Detect which cell encompasses the target text, then output its (X, Y) center coordinate. 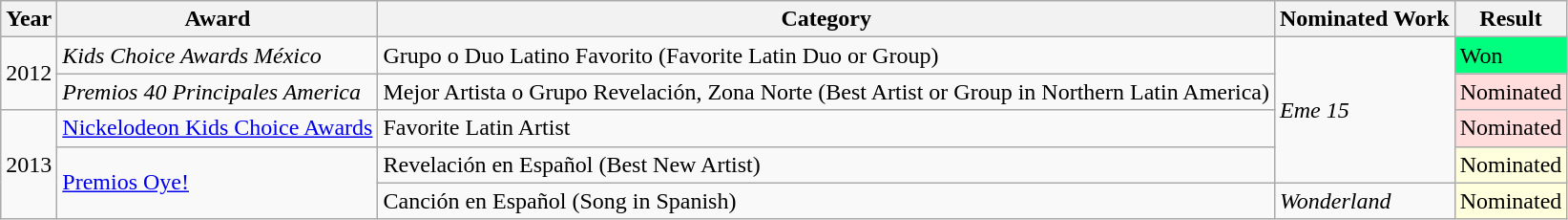
Revelación en Español (Best New Artist) (826, 165)
Category (826, 19)
Nominated Work (1365, 19)
Favorite Latin Artist (826, 128)
Year (29, 19)
Eme 15 (1365, 110)
Premios Oye! (218, 183)
Result (1511, 19)
Wonderland (1365, 201)
2013 (29, 165)
Nickelodeon Kids Choice Awards (218, 128)
Premios 40 Principales America (218, 92)
Grupo o Duo Latino Favorito (Favorite Latin Duo or Group) (826, 55)
2012 (29, 74)
Kids Choice Awards México (218, 55)
Mejor Artista o Grupo Revelación, Zona Norte (Best Artist or Group in Northern Latin America) (826, 92)
Award (218, 19)
Canción en Español (Song in Spanish) (826, 201)
Won (1511, 55)
